Capture the cell that displays the provided text and extract its [x, y] central coordinate. 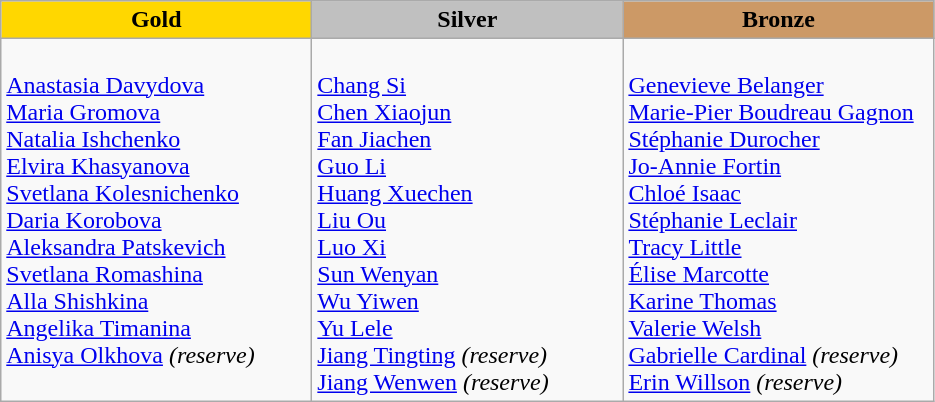
Gold [156, 20]
Silver [468, 20]
Chang SiChen XiaojunFan JiachenGuo LiHuang XuechenLiu OuLuo XiSun WenyanWu YiwenYu LeleJiang Tingting (reserve)Jiang Wenwen (reserve) [468, 220]
Bronze [778, 20]
